Determine the [X, Y] coordinate at the center of the cell enclosing the given text.  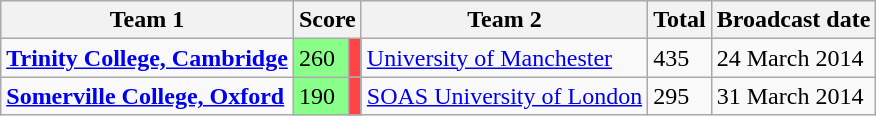
435 [680, 58]
295 [680, 96]
SOAS University of London [504, 96]
Score [327, 20]
260 [320, 58]
Team 1 [148, 20]
Total [680, 20]
Broadcast date [794, 20]
190 [320, 96]
Somerville College, Oxford [148, 96]
University of Manchester [504, 58]
Trinity College, Cambridge [148, 58]
31 March 2014 [794, 96]
24 March 2014 [794, 58]
Team 2 [504, 20]
